From the cell containing the given text, extract its center point as (X, Y) coordinate. 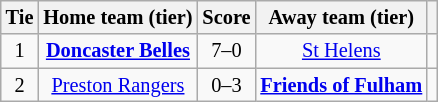
1 (20, 51)
Preston Rangers (118, 85)
Doncaster Belles (118, 51)
2 (20, 85)
Score (226, 17)
Friends of Fulham (341, 85)
Tie (20, 17)
St Helens (341, 51)
Home team (tier) (118, 17)
7–0 (226, 51)
0–3 (226, 85)
Away team (tier) (341, 17)
